From the cell containing the given text, extract its center point as (x, y) coordinate. 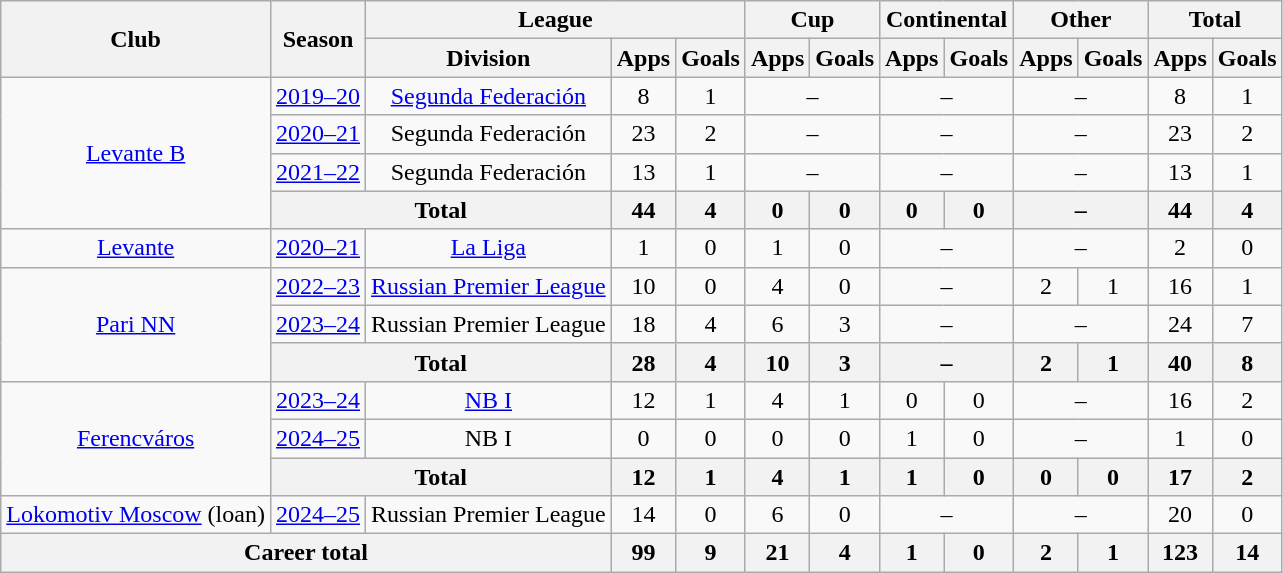
Division (489, 58)
2019–20 (318, 96)
Continental (947, 20)
Club (136, 39)
9 (711, 553)
League (556, 20)
La Liga (489, 248)
99 (643, 553)
28 (643, 362)
40 (1180, 362)
18 (643, 324)
Cup (812, 20)
Lokomotiv Moscow (loan) (136, 515)
24 (1180, 324)
123 (1180, 553)
Pari NN (136, 324)
21 (777, 553)
2021–22 (318, 172)
Levante B (136, 153)
Career total (306, 553)
7 (1247, 324)
Season (318, 39)
Ferencváros (136, 438)
Levante (136, 248)
20 (1180, 515)
Other (1081, 20)
17 (1180, 477)
2022–23 (318, 286)
